Determine the (x, y) coordinate at the center of the cell enclosing the given text.  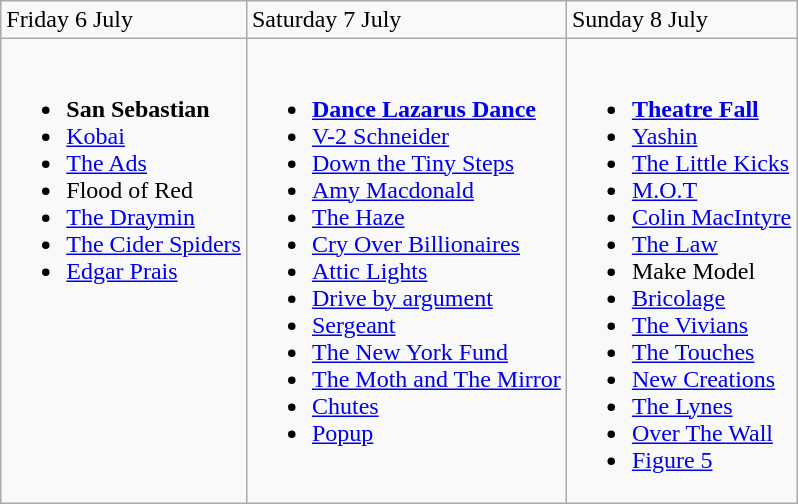
Saturday 7 July (406, 20)
Sunday 8 July (681, 20)
Theatre FallYashinThe Little KicksM.O.TColin MacIntyreThe LawMake ModelBricolageThe ViviansThe TouchesNew CreationsThe LynesOver The WallFigure 5 (681, 271)
Friday 6 July (124, 20)
San SebastianKobaiThe AdsFlood of RedThe DrayminThe Cider SpidersEdgar Prais (124, 271)
